Return the (X, Y) coordinate for the center point of the cell that contains the specified text.  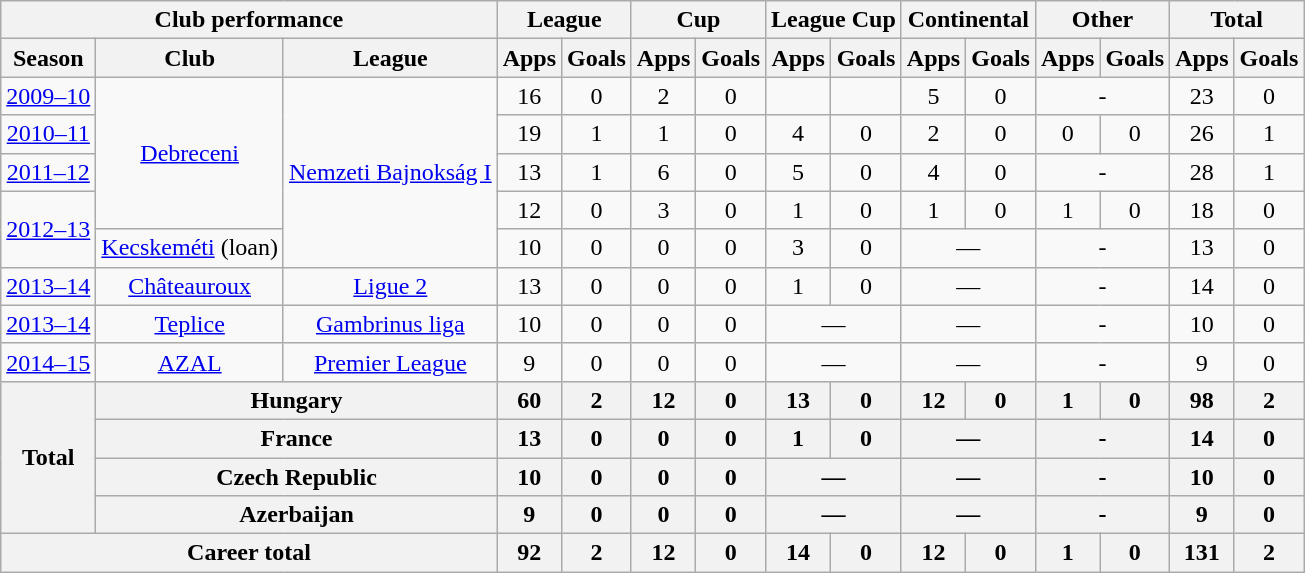
Ligue 2 (390, 286)
Debreceni (190, 153)
Season (48, 58)
2011–12 (48, 172)
Châteauroux (190, 286)
23 (1202, 96)
2012–13 (48, 229)
Nemzeti Bajnokság I (390, 172)
Cup (698, 20)
Premier League (390, 362)
AZAL (190, 362)
18 (1202, 210)
Gambrinus liga (390, 324)
6 (663, 172)
Continental (968, 20)
19 (529, 134)
Career total (249, 553)
131 (1202, 553)
Teplice (190, 324)
92 (529, 553)
Club performance (249, 20)
Czech Republic (296, 477)
16 (529, 96)
League Cup (834, 20)
Azerbaijan (296, 515)
France (296, 438)
Kecskeméti (loan) (190, 248)
Hungary (296, 400)
26 (1202, 134)
2014–15 (48, 362)
28 (1202, 172)
60 (529, 400)
Other (1102, 20)
Club (190, 58)
2009–10 (48, 96)
2010–11 (48, 134)
98 (1202, 400)
